From the cell containing the given text, extract its center point as [X, Y] coordinate. 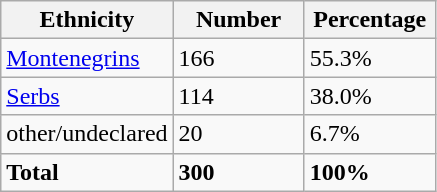
Montenegrins [87, 58]
100% [370, 172]
38.0% [370, 96]
300 [238, 172]
Ethnicity [87, 20]
Percentage [370, 20]
166 [238, 58]
Serbs [87, 96]
114 [238, 96]
other/undeclared [87, 134]
Number [238, 20]
Total [87, 172]
20 [238, 134]
6.7% [370, 134]
55.3% [370, 58]
